Return the (x, y) coordinate for the center point of the cell that contains the specified text.  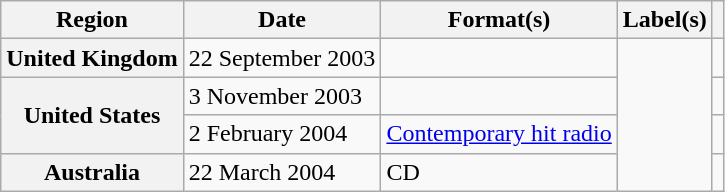
United States (92, 115)
CD (499, 172)
22 September 2003 (282, 58)
3 November 2003 (282, 96)
Date (282, 20)
United Kingdom (92, 58)
Contemporary hit radio (499, 134)
Label(s) (664, 20)
Region (92, 20)
Australia (92, 172)
Format(s) (499, 20)
22 March 2004 (282, 172)
2 February 2004 (282, 134)
